Return [x, y] of the center of cell containing provided text 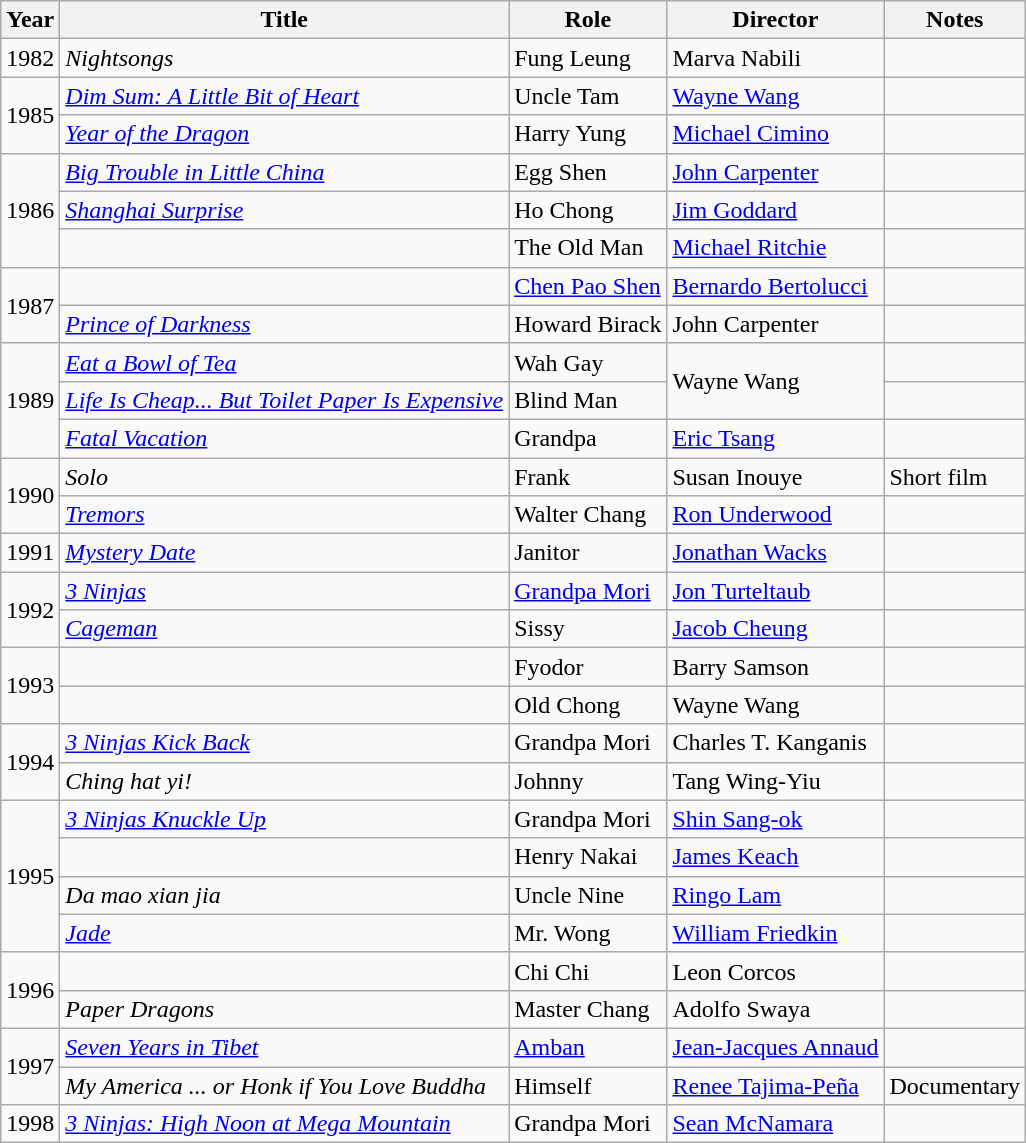
Big Trouble in Little China [284, 172]
Notes [955, 20]
Paper Dragons [284, 1009]
Frank [588, 477]
Eat a Bowl of Tea [284, 362]
Sissy [588, 629]
Uncle Tam [588, 96]
3 Ninjas Knuckle Up [284, 819]
Director [776, 20]
Henry Nakai [588, 857]
Life Is Cheap... But Toilet Paper Is Expensive [284, 400]
Adolfo Swaya [776, 1009]
1993 [30, 686]
Prince of Darkness [284, 324]
Shin Sang-ok [776, 819]
Old Chong [588, 705]
Chi Chi [588, 971]
Renee Tajima-Peña [776, 1085]
Mr. Wong [588, 933]
Title [284, 20]
Da mao xian jia [284, 895]
Chen Pao Shen [588, 286]
3 Ninjas Kick Back [284, 743]
Wah Gay [588, 362]
1998 [30, 1124]
The Old Man [588, 248]
1987 [30, 305]
Year [30, 20]
Himself [588, 1085]
Michael Ritchie [776, 248]
Charles T. Kanganis [776, 743]
1994 [30, 762]
Blind Man [588, 400]
Fung Leung [588, 58]
Mystery Date [284, 553]
Tang Wing-Yiu [776, 781]
Jade [284, 933]
1992 [30, 610]
Jacob Cheung [776, 629]
Role [588, 20]
Seven Years in Tibet [284, 1047]
My America ... or Honk if You Love Buddha [284, 1085]
Sean McNamara [776, 1124]
Leon Corcos [776, 971]
1986 [30, 210]
Master Chang [588, 1009]
Ron Underwood [776, 515]
Jon Turteltaub [776, 591]
3 Ninjas: High Noon at Mega Mountain [284, 1124]
1995 [30, 876]
Egg Shen [588, 172]
Year of the Dragon [284, 134]
Marva Nabili [776, 58]
Tremors [284, 515]
1990 [30, 496]
1991 [30, 553]
Eric Tsang [776, 438]
Nightsongs [284, 58]
Grandpa [588, 438]
Bernardo Bertolucci [776, 286]
Fyodor [588, 667]
1996 [30, 990]
Jim Goddard [776, 210]
Dim Sum: A Little Bit of Heart [284, 96]
Fatal Vacation [284, 438]
3 Ninjas [284, 591]
Michael Cimino [776, 134]
Walter Chang [588, 515]
Shanghai Surprise [284, 210]
Barry Samson [776, 667]
Jean-Jacques Annaud [776, 1047]
Short film [955, 477]
Amban [588, 1047]
Howard Birack [588, 324]
Solo [284, 477]
Ho Chong [588, 210]
Cageman [284, 629]
Ching hat yi! [284, 781]
Ringo Lam [776, 895]
Susan Inouye [776, 477]
Janitor [588, 553]
William Friedkin [776, 933]
Uncle Nine [588, 895]
James Keach [776, 857]
1997 [30, 1066]
Documentary [955, 1085]
1985 [30, 115]
Johnny [588, 781]
Jonathan Wacks [776, 553]
1989 [30, 400]
1982 [30, 58]
Harry Yung [588, 134]
